Output the (X, Y) coordinate of the center of the cell containing the given text.  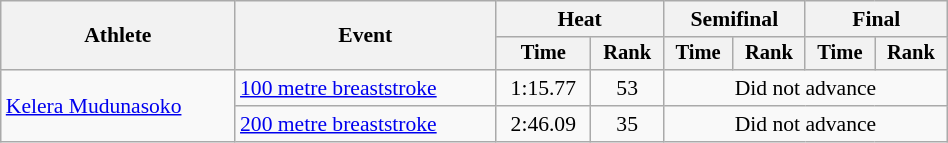
53 (628, 88)
Final (876, 19)
Kelera Mudunasoko (118, 106)
Athlete (118, 36)
35 (628, 124)
Heat (580, 19)
Semifinal (734, 19)
2:46.09 (544, 124)
1:15.77 (544, 88)
100 metre breaststroke (366, 88)
200 metre breaststroke (366, 124)
Event (366, 36)
